Return [x, y] of the center of cell containing provided text 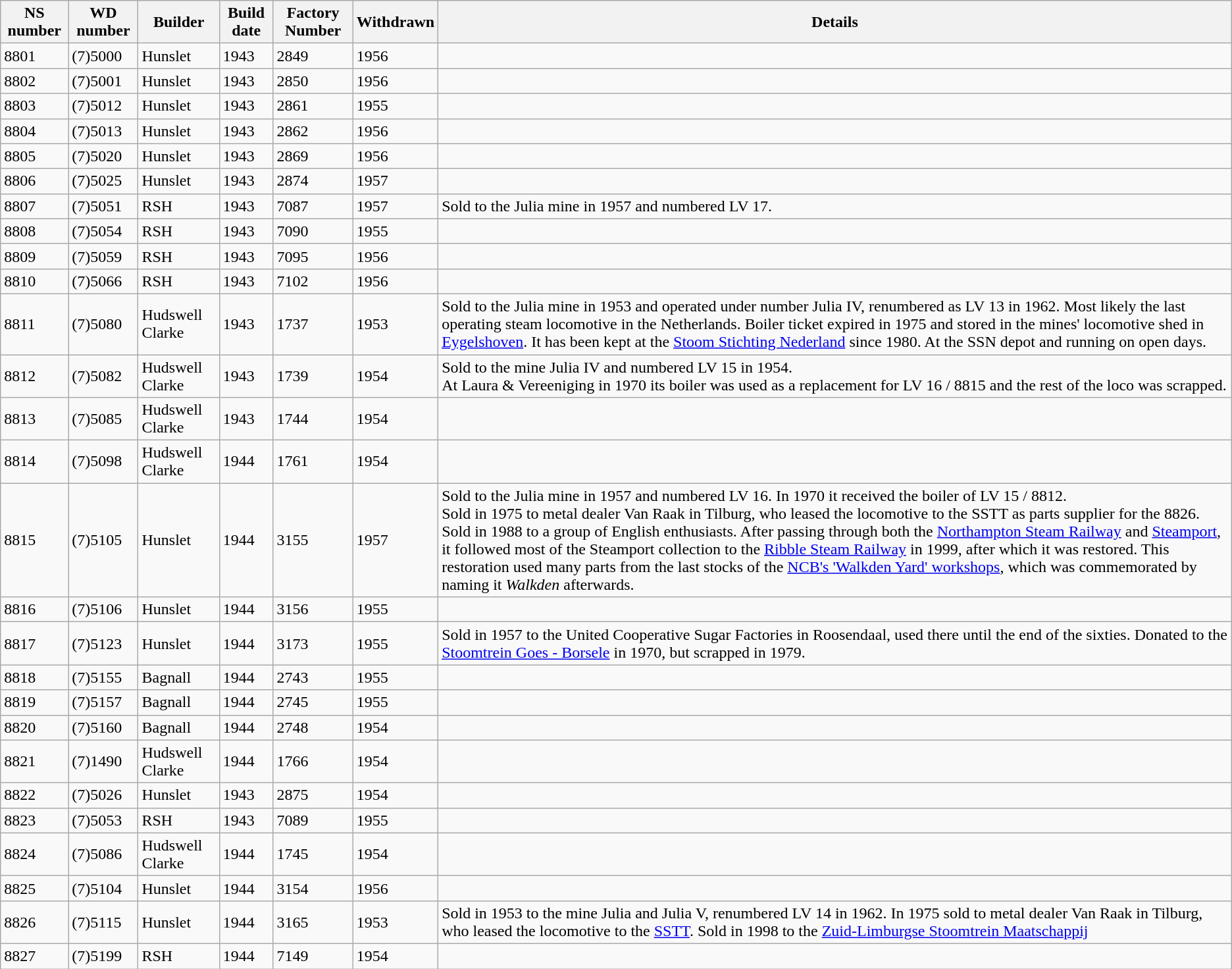
(7)5001 [103, 81]
8821 [34, 761]
(7)5013 [103, 131]
8815 [34, 540]
1739 [313, 375]
(7)5115 [103, 922]
(7)5082 [103, 375]
Build date [246, 22]
1766 [313, 761]
2849 [313, 56]
(7)5012 [103, 106]
8806 [34, 181]
3173 [313, 644]
1761 [313, 462]
(7)5104 [103, 888]
Factory Number [313, 22]
8825 [34, 888]
8814 [34, 462]
8805 [34, 156]
3155 [313, 540]
8819 [34, 702]
NS number [34, 22]
3165 [313, 922]
Sold to the Julia mine in 1957 and numbered LV 17. [835, 206]
8822 [34, 795]
8809 [34, 256]
2850 [313, 81]
8801 [34, 56]
(7)5160 [103, 727]
2861 [313, 106]
8827 [34, 956]
Withdrawn [395, 22]
7087 [313, 206]
8811 [34, 324]
(7)1490 [103, 761]
(7)5066 [103, 281]
2748 [313, 727]
8823 [34, 820]
7102 [313, 281]
8824 [34, 854]
(7)5059 [103, 256]
2862 [313, 131]
7149 [313, 956]
Details [835, 22]
8818 [34, 677]
8807 [34, 206]
Builder [179, 22]
2875 [313, 795]
(7)5085 [103, 419]
(7)5053 [103, 820]
(7)5000 [103, 56]
8802 [34, 81]
1737 [313, 324]
(7)5054 [103, 231]
8820 [34, 727]
(7)5105 [103, 540]
(7)5025 [103, 181]
7090 [313, 231]
1744 [313, 419]
8826 [34, 922]
(7)5051 [103, 206]
2743 [313, 677]
8804 [34, 131]
(7)5080 [103, 324]
8808 [34, 231]
3156 [313, 610]
8812 [34, 375]
(7)5123 [103, 644]
(7)5155 [103, 677]
1745 [313, 854]
8813 [34, 419]
(7)5098 [103, 462]
8817 [34, 644]
2874 [313, 181]
2869 [313, 156]
7089 [313, 820]
(7)5157 [103, 702]
(7)5199 [103, 956]
3154 [313, 888]
WD number [103, 22]
2745 [313, 702]
7095 [313, 256]
8810 [34, 281]
(7)5020 [103, 156]
(7)5086 [103, 854]
(7)5026 [103, 795]
(7)5106 [103, 610]
8816 [34, 610]
8803 [34, 106]
